Pinpoint the cell where the given text exists, returning its [X, Y] midpoint coordinate. 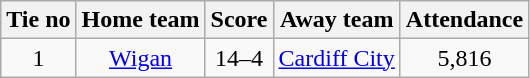
14–4 [239, 58]
Score [239, 20]
Away team [336, 20]
5,816 [464, 58]
Home team [140, 20]
Tie no [38, 20]
1 [38, 58]
Cardiff City [336, 58]
Attendance [464, 20]
Wigan [140, 58]
